Return [x, y] of the center of cell containing provided text 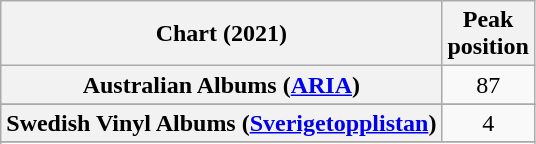
Chart (2021) [222, 34]
Australian Albums (ARIA) [222, 85]
Peakposition [488, 34]
4 [488, 123]
Swedish Vinyl Albums (Sverigetopplistan) [222, 123]
87 [488, 85]
